Extract the [X, Y] coordinate from the center of the cell holding the provided text.  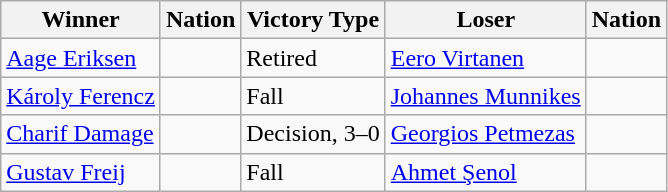
Loser [486, 20]
Eero Virtanen [486, 58]
Ahmet Şenol [486, 172]
Charif Damage [81, 134]
Decision, 3–0 [313, 134]
Aage Eriksen [81, 58]
Winner [81, 20]
Gustav Freij [81, 172]
Georgios Petmezas [486, 134]
Johannes Munnikes [486, 96]
Victory Type [313, 20]
Retired [313, 58]
Károly Ferencz [81, 96]
